Provide the [x, y] coordinate of the cell's center where the given text is located.  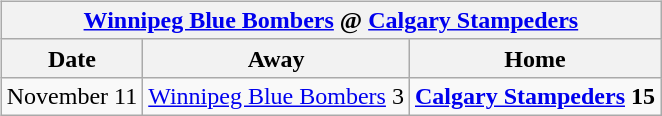
Winnipeg Blue Bombers @ Calgary Stampeders [330, 20]
Home [534, 58]
Away [276, 58]
November 11 [72, 96]
Winnipeg Blue Bombers 3 [276, 96]
Calgary Stampeders 15 [534, 96]
Date [72, 58]
